Determine the (x, y) coordinate at the center of the cell enclosing the given text.  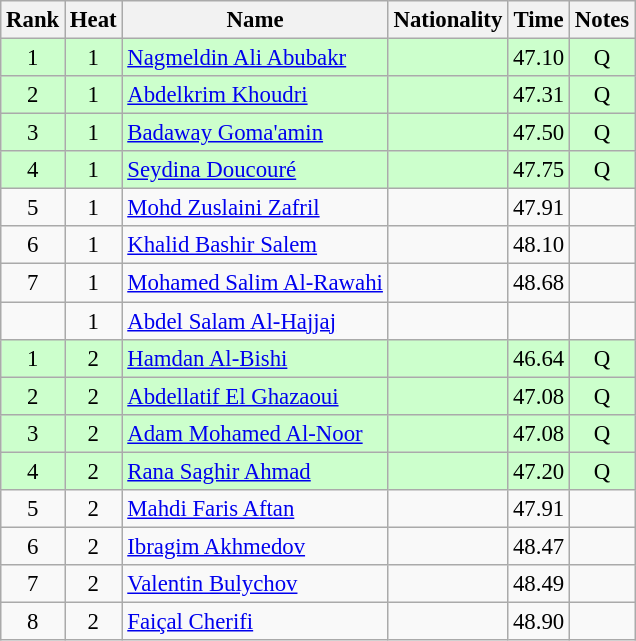
47.75 (539, 170)
Mohamed Salim Al-Rawahi (255, 283)
Abdel Salam Al-Hajjaj (255, 321)
Abdelkrim Khoudri (255, 95)
Heat (94, 20)
Valentin Bulychov (255, 584)
Name (255, 20)
47.20 (539, 471)
Seydina Doucouré (255, 170)
Adam Mohamed Al-Noor (255, 433)
47.31 (539, 95)
Faiçal Cherifi (255, 621)
48.90 (539, 621)
8 (33, 621)
Mohd Zuslaini Zafril (255, 208)
Nagmeldin Ali Abubakr (255, 58)
Time (539, 20)
Rana Saghir Ahmad (255, 471)
48.10 (539, 245)
Hamdan Al-Bishi (255, 358)
46.64 (539, 358)
48.68 (539, 283)
48.47 (539, 546)
Abdellatif El Ghazaoui (255, 396)
48.49 (539, 584)
Ibragim Akhmedov (255, 546)
Nationality (448, 20)
Rank (33, 20)
Mahdi Faris Aftan (255, 509)
Notes (602, 20)
47.50 (539, 133)
Badaway Goma'amin (255, 133)
Khalid Bashir Salem (255, 245)
47.10 (539, 58)
